Provide the [x, y] coordinate of the cell's center where the given text is located.  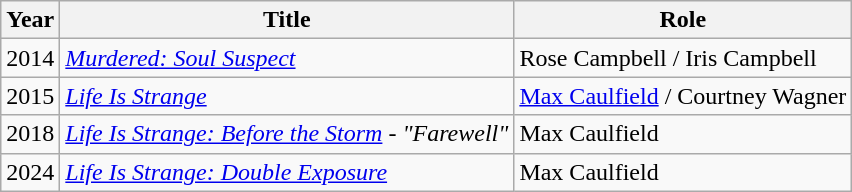
Role [683, 20]
Title [287, 20]
2015 [30, 96]
2024 [30, 172]
Year [30, 20]
Murdered: Soul Suspect [287, 58]
2018 [30, 134]
Max Caulfield / Courtney Wagner [683, 96]
Life Is Strange: Before the Storm - "Farewell" [287, 134]
Rose Campbell / Iris Campbell [683, 58]
Life Is Strange [287, 96]
Life Is Strange: Double Exposure [287, 172]
2014 [30, 58]
